Locate the cell with the specified text and output its [X, Y] center coordinate. 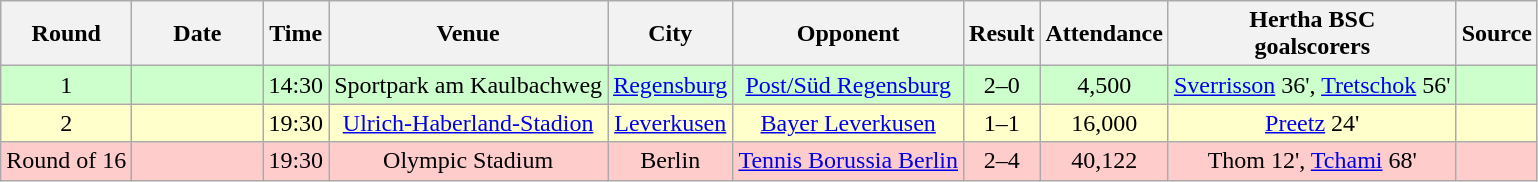
Round of 16 [66, 161]
Hertha BSCgoalscorers [1312, 34]
Date [198, 34]
Berlin [670, 161]
Bayer Leverkusen [848, 123]
1 [66, 85]
Olympic Stadium [468, 161]
Round [66, 34]
Thom 12', Tchami 68' [1312, 161]
Tennis Borussia Berlin [848, 161]
1–1 [1002, 123]
Time [296, 34]
Leverkusen [670, 123]
Source [1496, 34]
Sverrisson 36', Tretschok 56' [1312, 85]
40,122 [1104, 161]
Ulrich-Haberland-Stadion [468, 123]
2 [66, 123]
Preetz 24' [1312, 123]
2–4 [1002, 161]
2–0 [1002, 85]
City [670, 34]
16,000 [1104, 123]
14:30 [296, 85]
4,500 [1104, 85]
Result [1002, 34]
Attendance [1104, 34]
Regensburg [670, 85]
Post/Süd Regensburg [848, 85]
Sportpark am Kaulbachweg [468, 85]
Venue [468, 34]
Opponent [848, 34]
